Search for the cell housing the specified text and yield its (X, Y) center coordinate. 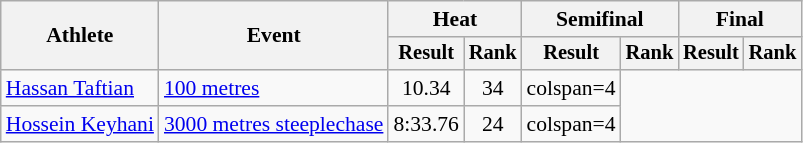
100 metres (274, 88)
8:33.76 (426, 124)
10.34 (426, 88)
Heat (454, 19)
Hossein Keyhani (80, 124)
Athlete (80, 36)
3000 metres steeplechase (274, 124)
Hassan Taftian (80, 88)
Final (740, 19)
Semifinal (600, 19)
34 (493, 88)
24 (493, 124)
Event (274, 36)
